Identify which cell holds the provided text, then report its (X, Y) central coordinate. 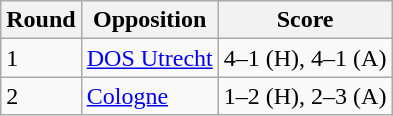
DOS Utrecht (150, 58)
Cologne (150, 96)
1–2 (H), 2–3 (A) (305, 96)
1 (41, 58)
Score (305, 20)
Opposition (150, 20)
Round (41, 20)
2 (41, 96)
4–1 (H), 4–1 (A) (305, 58)
